Pinpoint the cell where the given text exists, returning its (x, y) midpoint coordinate. 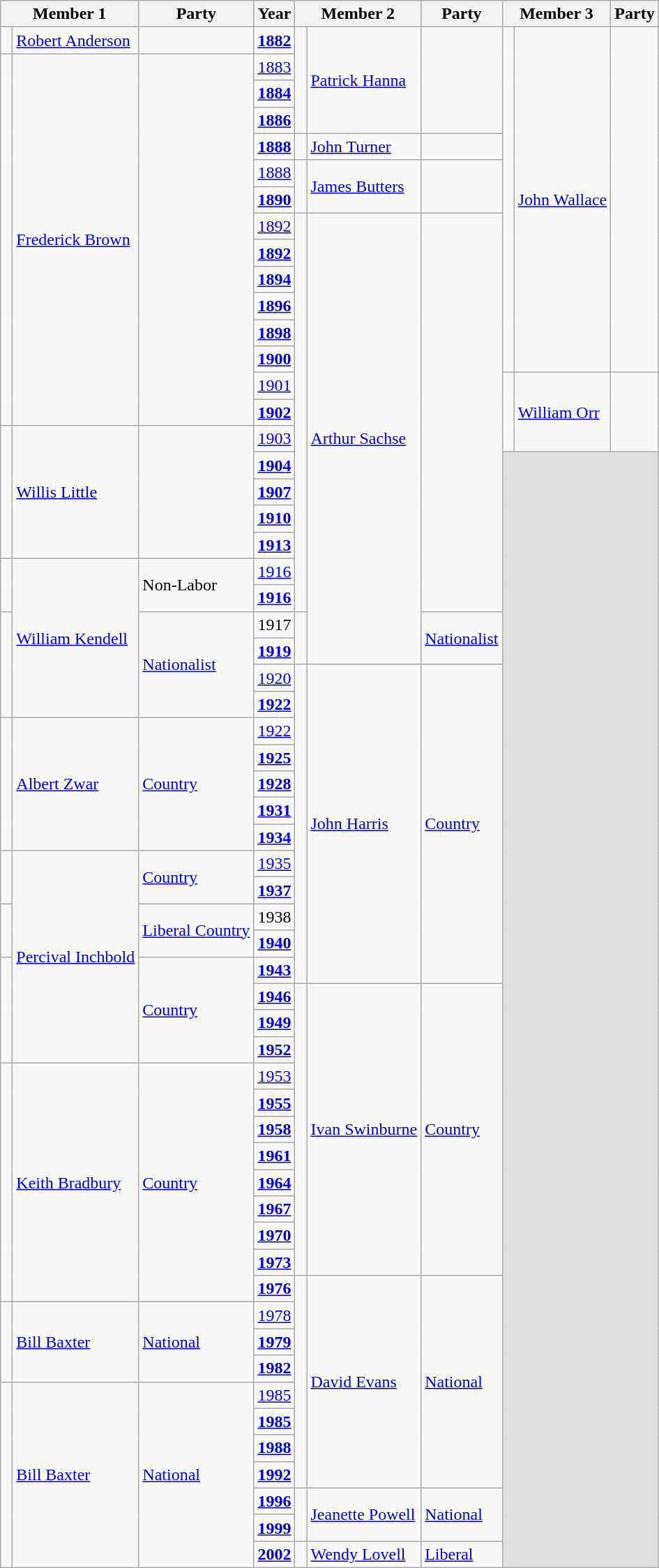
Member 1 (70, 14)
1970 (275, 1236)
1940 (275, 943)
1890 (275, 200)
Patrick Hanna (364, 80)
1917 (275, 625)
1902 (275, 412)
1931 (275, 811)
Member 2 (358, 14)
1920 (275, 678)
1901 (275, 386)
1907 (275, 492)
1934 (275, 837)
1979 (275, 1342)
1883 (275, 67)
1928 (275, 784)
Year (275, 14)
1964 (275, 1183)
1913 (275, 545)
1978 (275, 1315)
John Turner (364, 147)
2002 (275, 1554)
Willis Little (75, 492)
1953 (275, 1076)
1925 (275, 757)
Frederick Brown (75, 240)
David Evans (364, 1382)
Wendy Lovell (364, 1554)
1904 (275, 465)
Ivan Swinburne (364, 1129)
1886 (275, 120)
1896 (275, 306)
William Kendell (75, 638)
1982 (275, 1368)
1967 (275, 1209)
1949 (275, 1023)
Keith Bradbury (75, 1182)
1988 (275, 1448)
1996 (275, 1501)
1894 (275, 279)
1910 (275, 518)
1973 (275, 1262)
William Orr (562, 412)
1900 (275, 359)
Liberal (462, 1554)
Jeanette Powell (364, 1514)
Non-Labor (197, 585)
1955 (275, 1103)
1935 (275, 864)
Albert Zwar (75, 784)
1884 (275, 94)
1952 (275, 1050)
1946 (275, 996)
John Wallace (562, 200)
1903 (275, 439)
Liberal Country (197, 930)
John Harris (364, 823)
Arthur Sachse (364, 438)
1938 (275, 917)
1943 (275, 970)
1976 (275, 1289)
1937 (275, 890)
Robert Anderson (75, 40)
1992 (275, 1474)
James Butters (364, 186)
1999 (275, 1528)
1958 (275, 1129)
1882 (275, 40)
1961 (275, 1156)
1919 (275, 651)
Percival Inchbold (75, 957)
1898 (275, 333)
Member 3 (556, 14)
